Return the (x, y) coordinate for the center point of the cell that contains the specified text.  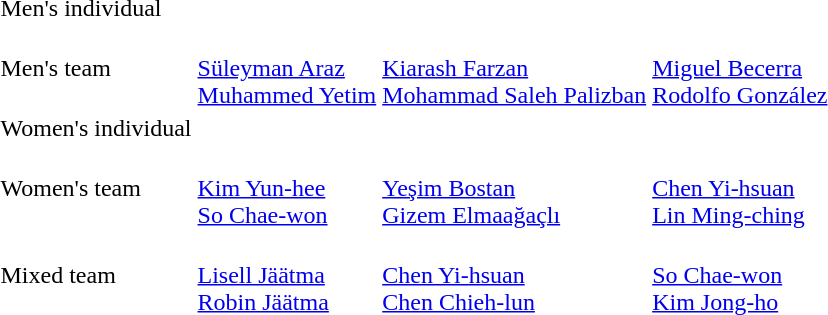
Yeşim BostanGizem Elmaağaçlı (514, 188)
Kim Yun-heeSo Chae-won (287, 188)
Süleyman ArazMuhammed Yetim (287, 68)
Kiarash FarzanMohammad Saleh Palizban (514, 68)
